Scan for the cell matching the given text and deliver its [x, y] coordinate at center. 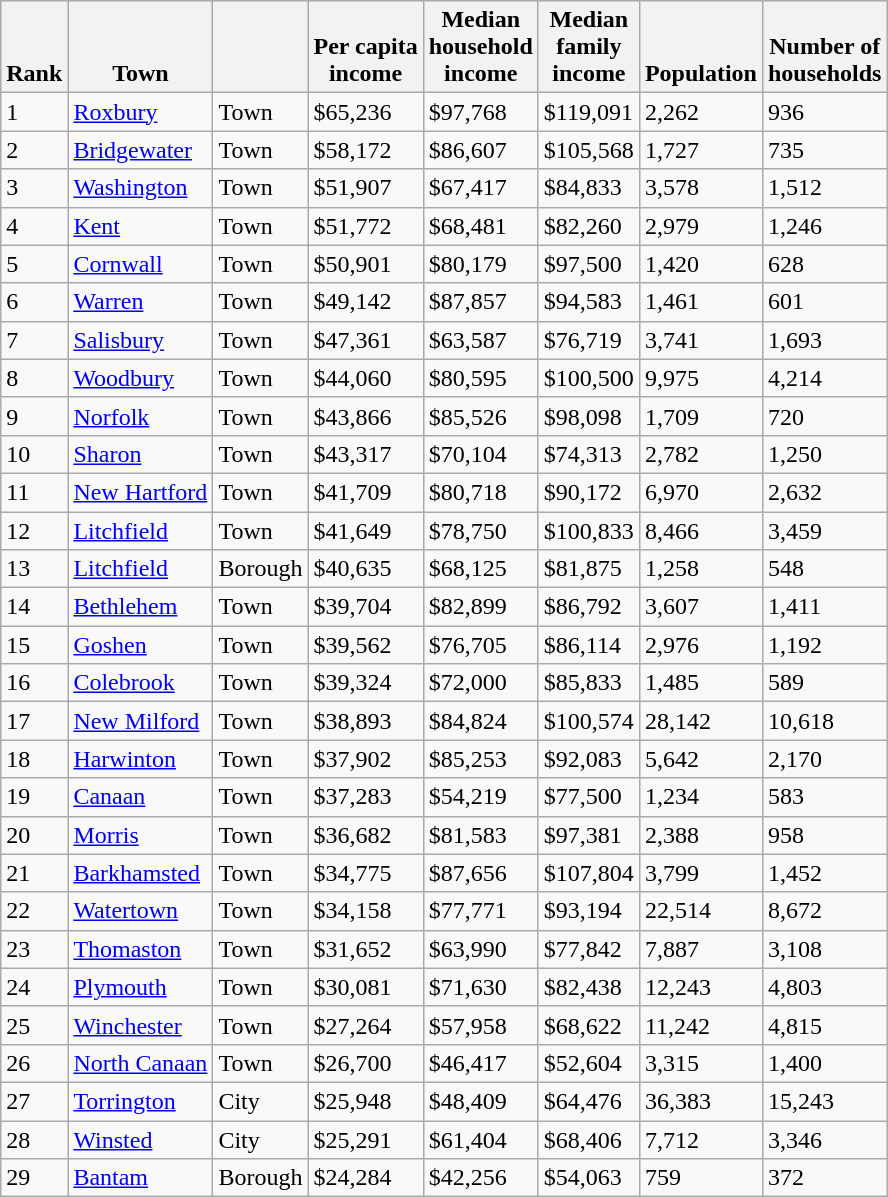
Watertown [140, 911]
1,420 [700, 264]
7,887 [700, 949]
1,234 [700, 797]
$72,000 [480, 683]
26 [34, 1063]
$78,750 [480, 531]
3,799 [700, 873]
$26,700 [366, 1063]
$71,630 [480, 987]
12 [34, 531]
Bethlehem [140, 607]
$86,607 [480, 150]
10,618 [824, 721]
14 [34, 607]
$86,792 [588, 607]
21 [34, 873]
8,466 [700, 531]
28,142 [700, 721]
23 [34, 949]
$94,583 [588, 302]
$100,574 [588, 721]
$34,775 [366, 873]
958 [824, 835]
$61,404 [480, 1139]
Colebrook [140, 683]
2,170 [824, 759]
$58,172 [366, 150]
$51,907 [366, 188]
2 [34, 150]
$63,990 [480, 949]
28 [34, 1139]
583 [824, 797]
12,243 [700, 987]
1,411 [824, 607]
$30,081 [366, 987]
New Hartford [140, 492]
$82,260 [588, 226]
5 [34, 264]
Canaan [140, 797]
2,632 [824, 492]
Woodbury [140, 378]
$80,179 [480, 264]
$47,361 [366, 340]
Cornwall [140, 264]
759 [700, 1178]
20 [34, 835]
New Milford [140, 721]
$82,899 [480, 607]
5,642 [700, 759]
Winchester [140, 1025]
372 [824, 1178]
$85,253 [480, 759]
Harwinton [140, 759]
22 [34, 911]
Thomaston [140, 949]
$34,158 [366, 911]
$68,125 [480, 569]
1,709 [700, 416]
$64,476 [588, 1101]
$84,833 [588, 188]
3,459 [824, 531]
$68,481 [480, 226]
3,578 [700, 188]
1,727 [700, 150]
7 [34, 340]
Medianfamilyincome [588, 47]
$46,417 [480, 1063]
$51,772 [366, 226]
$76,705 [480, 645]
Population [700, 47]
$77,771 [480, 911]
$24,284 [366, 1178]
8,672 [824, 911]
15,243 [824, 1101]
1,452 [824, 873]
25 [34, 1025]
3 [34, 188]
$31,652 [366, 949]
$42,256 [480, 1178]
$77,842 [588, 949]
$27,264 [366, 1025]
17 [34, 721]
$85,833 [588, 683]
$38,893 [366, 721]
936 [824, 112]
2,979 [700, 226]
9 [34, 416]
548 [824, 569]
$77,500 [588, 797]
$39,562 [366, 645]
2,976 [700, 645]
Washington [140, 188]
$84,824 [480, 721]
1,258 [700, 569]
Per capitaincome [366, 47]
$81,875 [588, 569]
Medianhouseholdincome [480, 47]
628 [824, 264]
4 [34, 226]
3,108 [824, 949]
1,461 [700, 302]
$90,172 [588, 492]
$107,804 [588, 873]
$39,704 [366, 607]
36,383 [700, 1101]
$97,768 [480, 112]
2,262 [700, 112]
$97,500 [588, 264]
$100,833 [588, 531]
$25,291 [366, 1139]
$43,866 [366, 416]
1,246 [824, 226]
$105,568 [588, 150]
8 [34, 378]
$87,857 [480, 302]
Bantam [140, 1178]
Barkhamsted [140, 873]
6,970 [700, 492]
$100,500 [588, 378]
1 [34, 112]
Sharon [140, 454]
$37,283 [366, 797]
3,346 [824, 1139]
27 [34, 1101]
$70,104 [480, 454]
North Canaan [140, 1063]
$85,526 [480, 416]
11 [34, 492]
1,693 [824, 340]
$54,219 [480, 797]
$48,409 [480, 1101]
10 [34, 454]
$40,635 [366, 569]
$25,948 [366, 1101]
1,485 [700, 683]
6 [34, 302]
Goshen [140, 645]
Morris [140, 835]
Rank [34, 47]
$93,194 [588, 911]
3,315 [700, 1063]
3,607 [700, 607]
$97,381 [588, 835]
13 [34, 569]
$39,324 [366, 683]
29 [34, 1178]
720 [824, 416]
1,400 [824, 1063]
18 [34, 759]
1,192 [824, 645]
Number ofhouseholds [824, 47]
15 [34, 645]
16 [34, 683]
$82,438 [588, 987]
$63,587 [480, 340]
589 [824, 683]
$68,622 [588, 1025]
$52,604 [588, 1063]
735 [824, 150]
2,782 [700, 454]
$74,313 [588, 454]
19 [34, 797]
$81,583 [480, 835]
$49,142 [366, 302]
4,815 [824, 1025]
$119,091 [588, 112]
601 [824, 302]
4,214 [824, 378]
22,514 [700, 911]
$41,709 [366, 492]
11,242 [700, 1025]
$37,902 [366, 759]
$76,719 [588, 340]
Roxbury [140, 112]
1,250 [824, 454]
4,803 [824, 987]
3,741 [700, 340]
Plymouth [140, 987]
$80,718 [480, 492]
$68,406 [588, 1139]
$41,649 [366, 531]
$50,901 [366, 264]
1,512 [824, 188]
$98,098 [588, 416]
$36,682 [366, 835]
$54,063 [588, 1178]
$65,236 [366, 112]
2,388 [700, 835]
$57,958 [480, 1025]
24 [34, 987]
$92,083 [588, 759]
$87,656 [480, 873]
Warren [140, 302]
$86,114 [588, 645]
$43,317 [366, 454]
$80,595 [480, 378]
7,712 [700, 1139]
Kent [140, 226]
9,975 [700, 378]
$67,417 [480, 188]
Salisbury [140, 340]
Norfolk [140, 416]
$44,060 [366, 378]
Winsted [140, 1139]
Bridgewater [140, 150]
Torrington [140, 1101]
